Extract the [x, y] coordinate from the center of the cell holding the provided text.  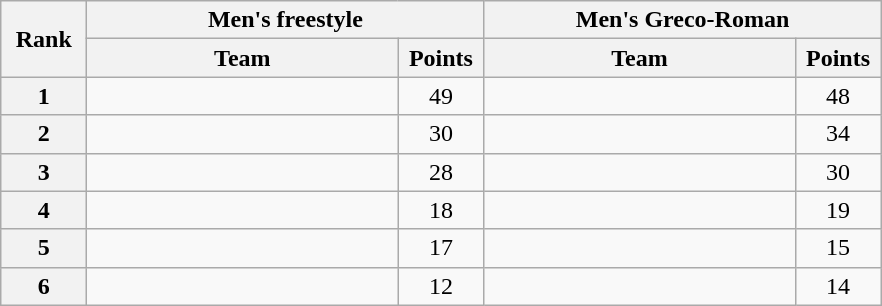
4 [44, 210]
15 [838, 248]
12 [441, 286]
17 [441, 248]
6 [44, 286]
Rank [44, 39]
Men's freestyle [286, 20]
Men's Greco-Roman [682, 20]
5 [44, 248]
49 [441, 96]
14 [838, 286]
19 [838, 210]
28 [441, 172]
34 [838, 134]
2 [44, 134]
3 [44, 172]
48 [838, 96]
18 [441, 210]
1 [44, 96]
